Pinpoint the cell where the given text exists, returning its (x, y) midpoint coordinate. 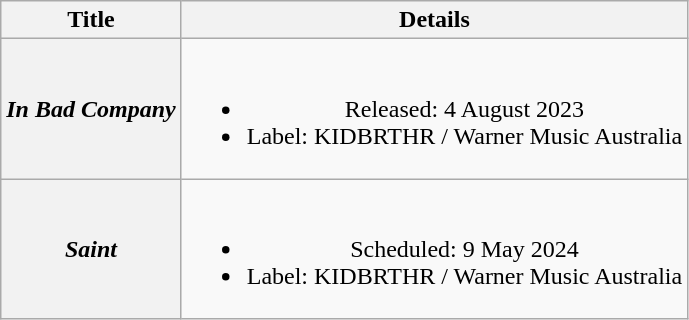
Title (91, 20)
In Bad Company (91, 109)
Released: 4 August 2023Label: KIDBRTHR / Warner Music Australia (434, 109)
Saint (91, 249)
Scheduled: 9 May 2024Label: KIDBRTHR / Warner Music Australia (434, 249)
Details (434, 20)
